For the text-containing cell, return its midpoint in (X, Y) coordinate format. 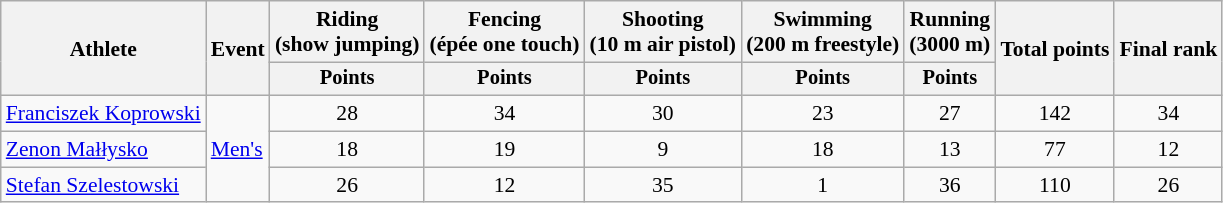
23 (822, 114)
27 (950, 114)
Event (238, 48)
Fencing(épée one touch) (504, 32)
1 (822, 185)
142 (1054, 114)
110 (1054, 185)
30 (662, 114)
Riding(show jumping) (348, 32)
13 (950, 150)
28 (348, 114)
Total points (1054, 48)
Running(3000 m) (950, 32)
Final rank (1168, 48)
Men's (238, 150)
9 (662, 150)
36 (950, 185)
Athlete (104, 48)
35 (662, 185)
19 (504, 150)
Zenon Małłysko (104, 150)
Stefan Szelestowski (104, 185)
Swimming(200 m freestyle) (822, 32)
Franciszek Koprowski (104, 114)
Shooting(10 m air pistol) (662, 32)
77 (1054, 150)
